Identify which cell holds the provided text, then report its (x, y) central coordinate. 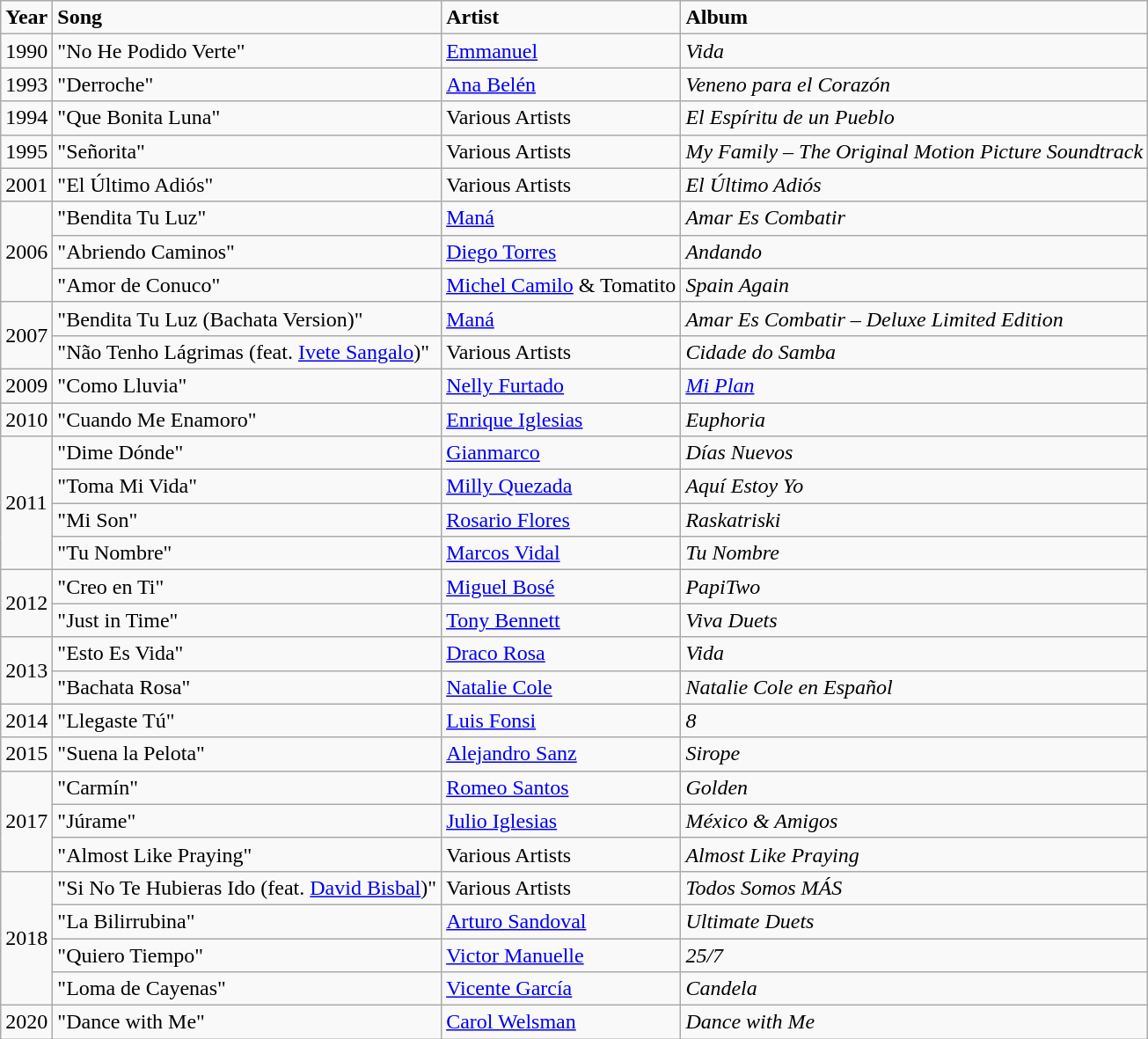
Spain Again (915, 285)
Viva Duets (915, 620)
Andando (915, 252)
Vicente García (561, 989)
2007 (26, 335)
"Bachata Rosa" (247, 687)
"Dance with Me" (247, 1022)
1993 (26, 84)
"Loma de Cayenas" (247, 989)
Golden (915, 787)
2018 (26, 938)
Romeo Santos (561, 787)
Carol Welsman (561, 1022)
Raskatriski (915, 520)
Alejandro Sanz (561, 754)
"Llegaste Tú" (247, 721)
Enrique Iglesias (561, 420)
Rosario Flores (561, 520)
El Espíritu de un Pueblo (915, 118)
Year (26, 18)
"No He Podido Verte" (247, 51)
2011 (26, 503)
Album (915, 18)
Song (247, 18)
Cidade do Samba (915, 352)
"La Bilirrubina" (247, 921)
Ana Belén (561, 84)
2017 (26, 821)
"Mi Son" (247, 520)
8 (915, 721)
Arturo Sandoval (561, 921)
Amar Es Combatir (915, 218)
"Abriendo Caminos" (247, 252)
Almost Like Praying (915, 854)
2010 (26, 420)
"Dime Dónde" (247, 453)
"Carmín" (247, 787)
Milly Quezada (561, 487)
Michel Camilo & Tomatito (561, 285)
"Just in Time" (247, 620)
1990 (26, 51)
Candela (915, 989)
1995 (26, 151)
"Señorita" (247, 151)
Mi Plan (915, 385)
"Como Lluvia" (247, 385)
"Bendita Tu Luz" (247, 218)
Julio Iglesias (561, 821)
My Family – The Original Motion Picture Soundtrack (915, 151)
"Derroche" (247, 84)
Euphoria (915, 420)
Natalie Cole (561, 687)
"Suena la Pelota" (247, 754)
2006 (26, 252)
2009 (26, 385)
"Amor de Conuco" (247, 285)
Ultimate Duets (915, 921)
"Esto Es Vida" (247, 654)
Dance with Me (915, 1022)
El Último Adiós (915, 185)
2012 (26, 604)
Sirope (915, 754)
2014 (26, 721)
"Não Tenho Lágrimas (feat. Ivete Sangalo)" (247, 352)
"Bendita Tu Luz (Bachata Version)" (247, 318)
"Que Bonita Luna" (247, 118)
Veneno para el Corazón (915, 84)
Amar Es Combatir – Deluxe Limited Edition (915, 318)
"El Último Adiós" (247, 185)
"Creo en Ti" (247, 587)
Gianmarco (561, 453)
Victor Manuelle (561, 955)
Tu Nombre (915, 553)
2020 (26, 1022)
"Toma Mi Vida" (247, 487)
"Si No Te Hubieras Ido (feat. David Bisbal)" (247, 888)
Emmanuel (561, 51)
Días Nuevos (915, 453)
Luis Fonsi (561, 721)
México & Amigos (915, 821)
Marcos Vidal (561, 553)
Draco Rosa (561, 654)
"Almost Like Praying" (247, 854)
"Júrame" (247, 821)
"Tu Nombre" (247, 553)
Aquí Estoy Yo (915, 487)
"Quiero Tiempo" (247, 955)
Natalie Cole en Español (915, 687)
Tony Bennett (561, 620)
Nelly Furtado (561, 385)
2015 (26, 754)
Todos Somos MÁS (915, 888)
25/7 (915, 955)
Diego Torres (561, 252)
1994 (26, 118)
Artist (561, 18)
2001 (26, 185)
Miguel Bosé (561, 587)
"Cuando Me Enamoro" (247, 420)
PapiTwo (915, 587)
2013 (26, 670)
